Search for the cell housing the specified text and yield its (X, Y) center coordinate. 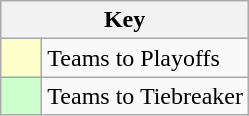
Key (125, 20)
Teams to Playoffs (146, 58)
Teams to Tiebreaker (146, 96)
